Return the (X, Y) coordinate for the center point of the cell that contains the specified text.  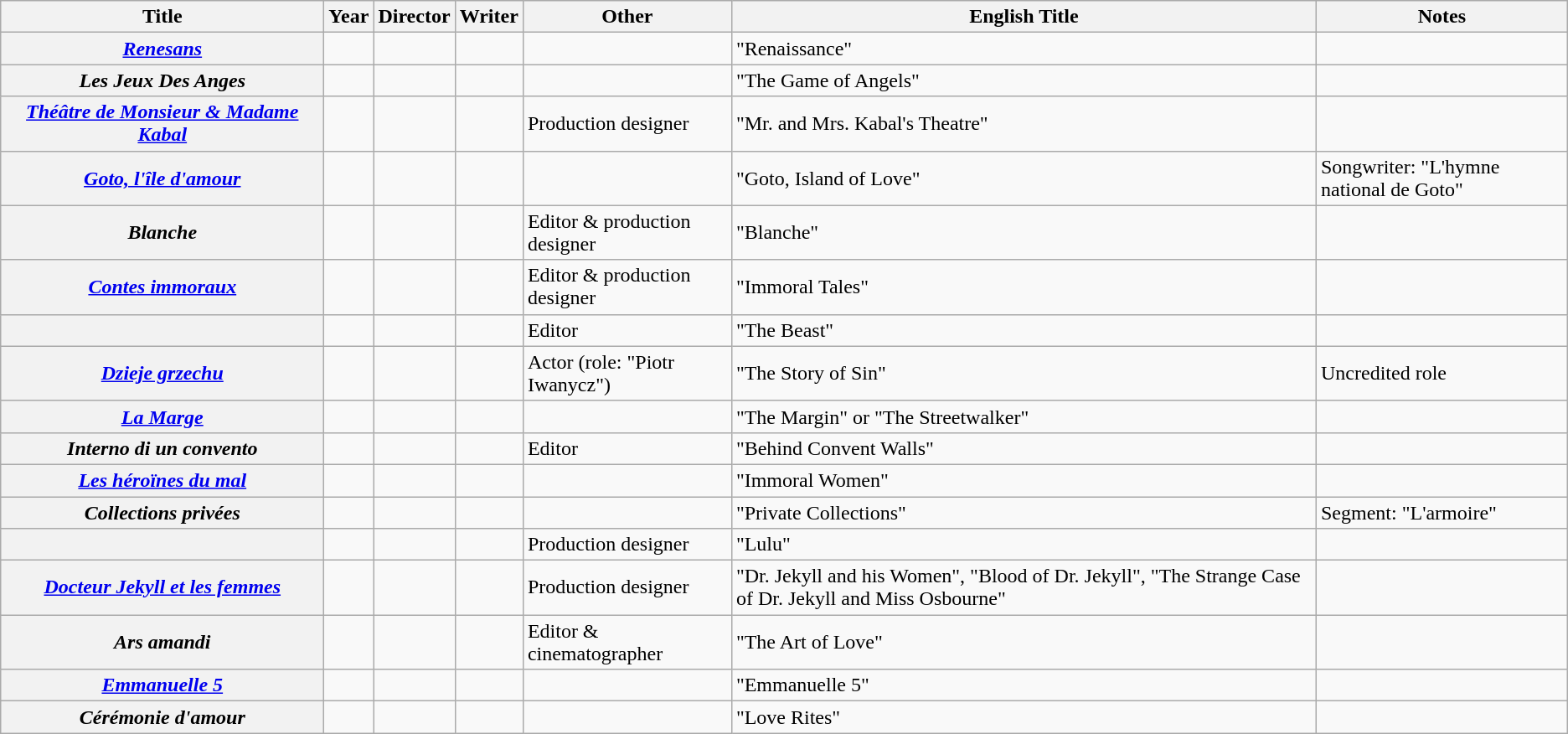
Collections privées (162, 512)
Renesans (162, 49)
Cérémonie d'amour (162, 717)
Les héroïnes du mal (162, 480)
Interno di un convento (162, 448)
"The Art of Love" (1024, 642)
"Immoral Women" (1024, 480)
Les Jeux Des Anges (162, 80)
Songwriter: "L'hymne national de Goto" (1442, 178)
"Mr. and Mrs. Kabal's Theatre" (1024, 124)
"Love Rites" (1024, 717)
"Dr. Jekyll and his Women", "Blood of Dr. Jekyll", "The Strange Case of Dr. Jekyll and Miss Osbourne" (1024, 588)
"Renaissance" (1024, 49)
Title (162, 17)
"The Story of Sin" (1024, 374)
"Blanche" (1024, 233)
Blanche (162, 233)
Théâtre de Monsieur & Madame Kabal (162, 124)
"Immoral Tales" (1024, 287)
"The Beast" (1024, 330)
"Goto, Island of Love" (1024, 178)
Contes immoraux (162, 287)
Emmanuelle 5 (162, 685)
Writer (489, 17)
"Behind Convent Walls" (1024, 448)
English Title (1024, 17)
Director (414, 17)
"Emmanuelle 5" (1024, 685)
Editor & cinematographer (627, 642)
"The Game of Angels" (1024, 80)
"Lulu" (1024, 545)
"Private Collections" (1024, 512)
Goto, l'île d'amour (162, 178)
Uncredited role (1442, 374)
Segment: "L'armoire" (1442, 512)
Other (627, 17)
Docteur Jekyll et les femmes (162, 588)
La Marge (162, 416)
Actor (role: "Piotr Iwanycz") (627, 374)
Dzieje grzechu (162, 374)
Notes (1442, 17)
Year (348, 17)
"The Margin" or "The Streetwalker" (1024, 416)
Ars amandi (162, 642)
